Return the (X, Y) coordinate for the center point of the cell that contains the specified text.  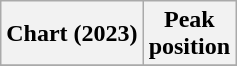
Chart (2023) (72, 34)
Peakposition (189, 34)
